Detect which cell encompasses the target text, then output its (X, Y) center coordinate. 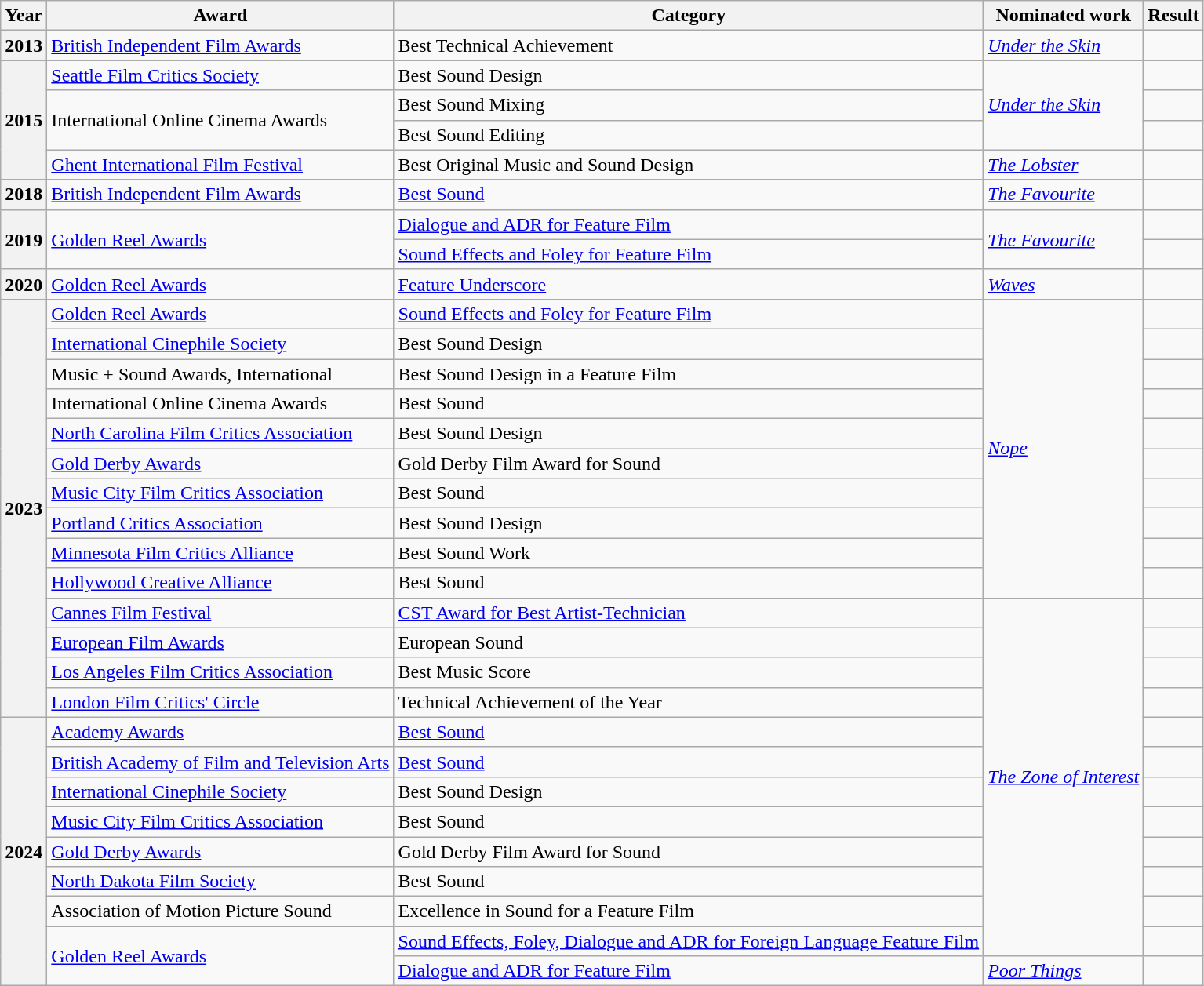
Nominated work (1064, 16)
Sound Effects, Foley, Dialogue and ADR for Foreign Language Feature Film (689, 941)
Best Music Score (689, 672)
Los Angeles Film Critics Association (220, 672)
European Film Awards (220, 642)
2020 (24, 284)
Feature Underscore (689, 284)
The Lobster (1064, 165)
The Zone of Interest (1064, 777)
2024 (24, 852)
North Dakota Film Society (220, 882)
Waves (1064, 284)
CST Award for Best Artist-Technician (689, 613)
Best Sound Work (689, 553)
Best Sound Mixing (689, 105)
European Sound (689, 642)
2015 (24, 120)
Ghent International Film Festival (220, 165)
Best Original Music and Sound Design (689, 165)
Seattle Film Critics Society (220, 75)
Hollywood Creative Alliance (220, 583)
Cannes Film Festival (220, 613)
Minnesota Film Critics Alliance (220, 553)
Music + Sound Awards, International (220, 374)
2018 (24, 195)
Poor Things (1064, 971)
Award (220, 16)
Best Sound Design in a Feature Film (689, 374)
Technical Achievement of the Year (689, 702)
London Film Critics' Circle (220, 702)
2013 (24, 45)
2019 (24, 239)
Nope (1064, 449)
North Carolina Film Critics Association (220, 434)
Result (1173, 16)
Year (24, 16)
Best Technical Achievement (689, 45)
British Academy of Film and Television Arts (220, 762)
Association of Motion Picture Sound (220, 911)
Portland Critics Association (220, 523)
Category (689, 16)
Excellence in Sound for a Feature Film (689, 911)
Best Sound Editing (689, 135)
2023 (24, 508)
Academy Awards (220, 732)
